Detect which cell encompasses the target text, then output its [x, y] center coordinate. 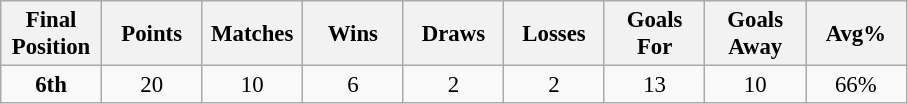
Matches [252, 34]
6th [52, 85]
Avg% [856, 34]
Final Position [52, 34]
Losses [554, 34]
Wins [354, 34]
66% [856, 85]
6 [354, 85]
Points [152, 34]
Goals Away [756, 34]
Draws [454, 34]
Goals For [654, 34]
13 [654, 85]
20 [152, 85]
